From the cell containing the given text, extract its center point as (X, Y) coordinate. 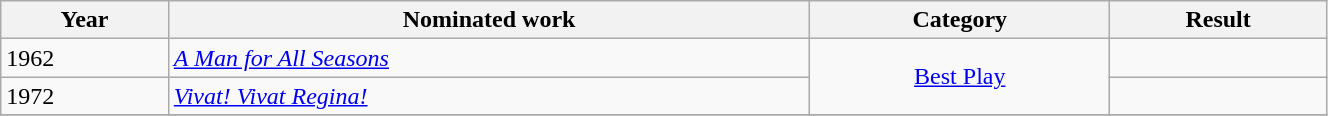
Best Play (960, 77)
1962 (85, 58)
1972 (85, 96)
Category (960, 20)
Nominated work (489, 20)
Year (85, 20)
A Man for All Seasons (489, 58)
Result (1218, 20)
Vivat! Vivat Regina! (489, 96)
